Find where the given text appears and provide that cell's center as [X, Y] coordinate. 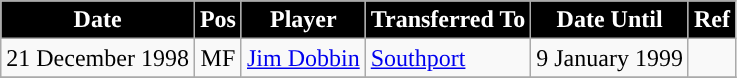
Pos [218, 20]
9 January 1999 [610, 58]
Transferred To [448, 20]
Player [303, 20]
21 December 1998 [98, 58]
Date [98, 20]
Jim Dobbin [303, 58]
MF [218, 58]
Ref [712, 20]
Date Until [610, 20]
Southport [448, 58]
